Pinpoint the cell where the given text exists, returning its [X, Y] midpoint coordinate. 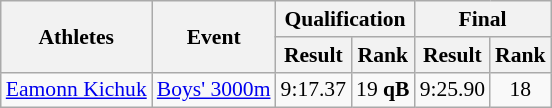
Eamonn Kichuk [76, 90]
9:17.37 [314, 90]
Event [214, 36]
18 [520, 90]
Athletes [76, 36]
19 qB [383, 90]
Qualification [346, 19]
Boys' 3000m [214, 90]
9:25.90 [452, 90]
Final [483, 19]
